From the cell containing the given text, extract its center point as (X, Y) coordinate. 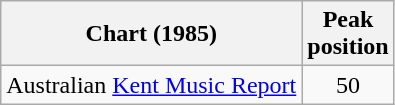
Australian Kent Music Report (152, 85)
Chart (1985) (152, 34)
Peakposition (348, 34)
50 (348, 85)
